Identify which cell holds the provided text, then report its [x, y] central coordinate. 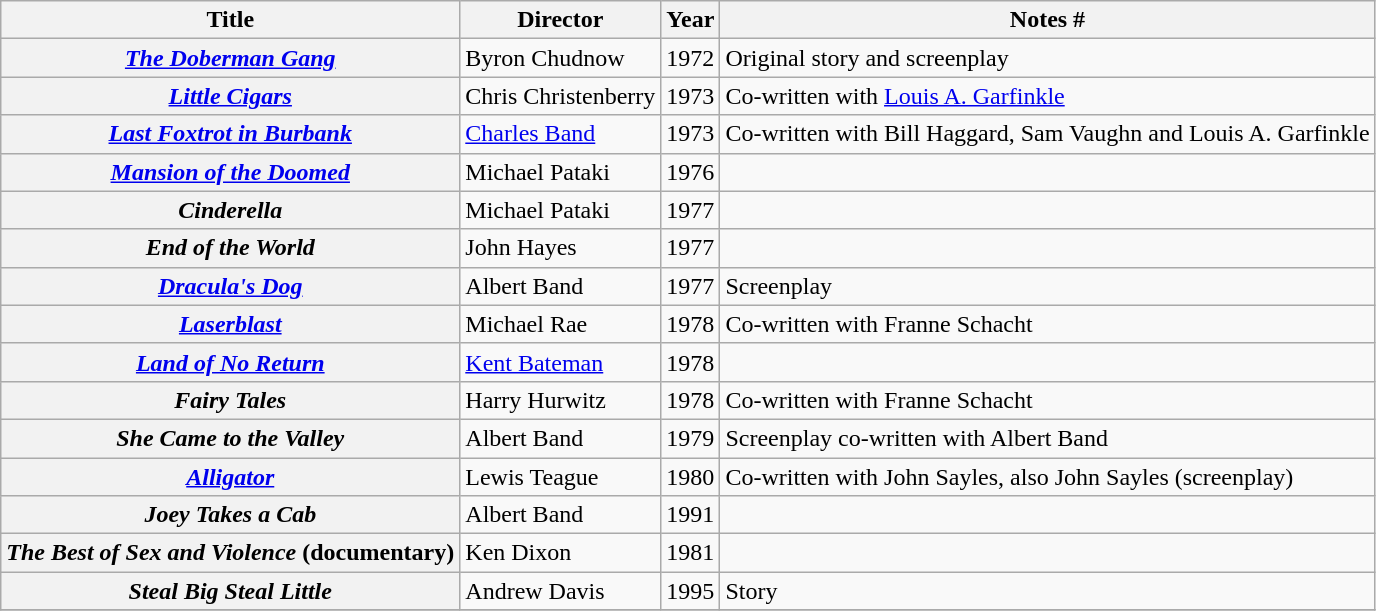
Dracula's Dog [230, 286]
Laserblast [230, 324]
Co-written with Bill Haggard, Sam Vaughn and Louis A. Garfinkle [1048, 134]
Byron Chudnow [560, 58]
Notes # [1048, 20]
Alligator [230, 477]
Little Cigars [230, 96]
Ken Dixon [560, 553]
1991 [690, 515]
Charles Band [560, 134]
Story [1048, 591]
Fairy Tales [230, 400]
Screenplay [1048, 286]
Year [690, 20]
John Hayes [560, 248]
Chris Christenberry [560, 96]
Andrew Davis [560, 591]
Michael Rae [560, 324]
1980 [690, 477]
Joey Takes a Cab [230, 515]
She Came to the Valley [230, 438]
Last Foxtrot in Burbank [230, 134]
Title [230, 20]
The Best of Sex and Violence (documentary) [230, 553]
Kent Bateman [560, 362]
1972 [690, 58]
1995 [690, 591]
1976 [690, 172]
Land of No Return [230, 362]
1979 [690, 438]
Mansion of the Doomed [230, 172]
Original story and screenplay [1048, 58]
End of the World [230, 248]
Harry Hurwitz [560, 400]
Lewis Teague [560, 477]
The Doberman Gang [230, 58]
Co-written with Louis A. Garfinkle [1048, 96]
Co-written with John Sayles, also John Sayles (screenplay) [1048, 477]
Cinderella [230, 210]
Screenplay co-written with Albert Band [1048, 438]
Steal Big Steal Little [230, 591]
Director [560, 20]
1981 [690, 553]
